Capture the cell that displays the provided text and extract its [X, Y] central coordinate. 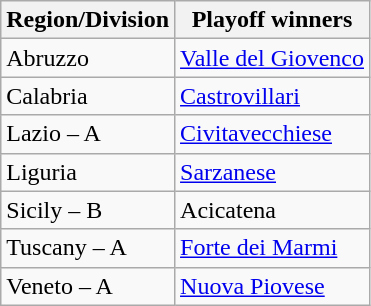
Castrovillari [272, 96]
Forte dei Marmi [272, 248]
Region/Division [88, 20]
Abruzzo [88, 58]
Calabria [88, 96]
Lazio – A [88, 134]
Civitavecchiese [272, 134]
Playoff winners [272, 20]
Liguria [88, 172]
Sarzanese [272, 172]
Acicatena [272, 210]
Sicily – B [88, 210]
Veneto – A [88, 286]
Nuova Piovese [272, 286]
Valle del Giovenco [272, 58]
Tuscany – A [88, 248]
